Output the [x, y] coordinate of the center of the cell containing the given text.  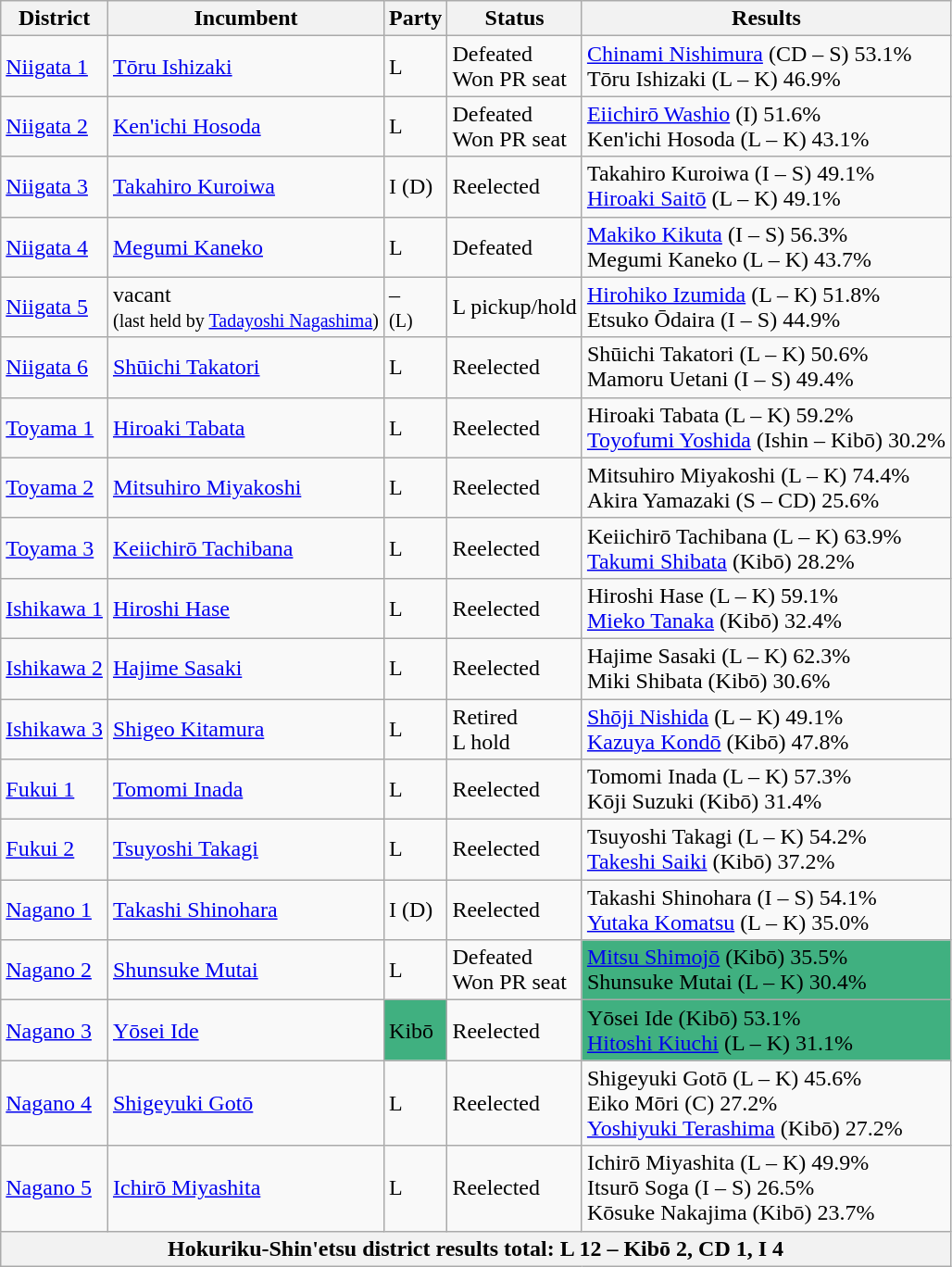
Ishikawa 1 [55, 608]
Shigeyuki Gotō [245, 1103]
Niigata 5 [55, 307]
Hiroshi Hase [245, 608]
Results [766, 19]
Status [515, 19]
Toyama 2 [55, 487]
Eiichirō Washio (I) 51.6%Ken'ichi Hosoda (L – K) 43.1% [766, 126]
Toyama 3 [55, 548]
Keiichirō Tachibana (L – K) 63.9%Takumi Shibata (Kibō) 28.2% [766, 548]
Niigata 3 [55, 187]
Shūichi Takatori (L – K) 50.6%Mamoru Uetani (I – S) 49.4% [766, 367]
Takahiro Kuroiwa [245, 187]
Party [416, 19]
Mitsu Shimojō (Kibō) 35.5%Shunsuke Mutai (L – K) 30.4% [766, 971]
Shunsuke Mutai [245, 971]
Toyama 1 [55, 428]
Nagano 1 [55, 909]
Ichirō Miyashita (L – K) 49.9%Itsurō Soga (I – S) 26.5%Kōsuke Nakajima (Kibō) 23.7% [766, 1188]
Hokuriku-Shin'etsu district results total: L 12 – Kibō 2, CD 1, I 4 [476, 1248]
Niigata 1 [55, 67]
Shūichi Takatori [245, 367]
Mitsuhiro Miyakoshi [245, 487]
Defeated [515, 246]
Nagano 2 [55, 971]
Niigata 4 [55, 246]
Nagano 5 [55, 1188]
Ishikawa 3 [55, 728]
Tsuyoshi Takagi (L – K) 54.2%Takeshi Saiki (Kibō) 37.2% [766, 850]
Ken'ichi Hosoda [245, 126]
Incumbent [245, 19]
Keiichirō Tachibana [245, 548]
Yōsei Ide (Kibō) 53.1%Hitoshi Kiuchi (L – K) 31.1% [766, 1030]
Shōji Nishida (L – K) 49.1%Kazuya Kondō (Kibō) 47.8% [766, 728]
Fukui 1 [55, 789]
Ichirō Miyashita [245, 1188]
Tomomi Inada (L – K) 57.3%Kōji Suzuki (Kibō) 31.4% [766, 789]
Shigeo Kitamura [245, 728]
Fukui 2 [55, 850]
Nagano 3 [55, 1030]
Tōru Ishizaki [245, 67]
Hiroaki Tabata (L – K) 59.2%Toyofumi Yoshida (Ishin – Kibō) 30.2% [766, 428]
Tsuyoshi Takagi [245, 850]
Takahiro Kuroiwa (I – S) 49.1%Hiroaki Saitō (L – K) 49.1% [766, 187]
Kibō [416, 1030]
Yōsei Ide [245, 1030]
Hirohiko Izumida (L – K) 51.8%Etsuko Ōdaira (I – S) 44.9% [766, 307]
Megumi Kaneko [245, 246]
Niigata 2 [55, 126]
District [55, 19]
Tomomi Inada [245, 789]
Shigeyuki Gotō (L – K) 45.6%Eiko Mōri (C) 27.2%Yoshiyuki Terashima (Kibō) 27.2% [766, 1103]
Mitsuhiro Miyakoshi (L – K) 74.4%Akira Yamazaki (S – CD) 25.6% [766, 487]
Ishikawa 2 [55, 669]
Hajime Sasaki [245, 669]
Niigata 6 [55, 367]
vacant(last held by Tadayoshi Nagashima) [245, 307]
Hiroaki Tabata [245, 428]
L pickup/hold [515, 307]
Makiko Kikuta (I – S) 56.3%Megumi Kaneko (L – K) 43.7% [766, 246]
RetiredL hold [515, 728]
Hiroshi Hase (L – K) 59.1%Mieko Tanaka (Kibō) 32.4% [766, 608]
Nagano 4 [55, 1103]
–(L) [416, 307]
Hajime Sasaki (L – K) 62.3%Miki Shibata (Kibō) 30.6% [766, 669]
Chinami Nishimura (CD – S) 53.1%Tōru Ishizaki (L – K) 46.9% [766, 67]
Takashi Shinohara [245, 909]
Takashi Shinohara (I – S) 54.1%Yutaka Komatsu (L – K) 35.0% [766, 909]
